Find where the given text appears and provide that cell's center as (x, y) coordinate. 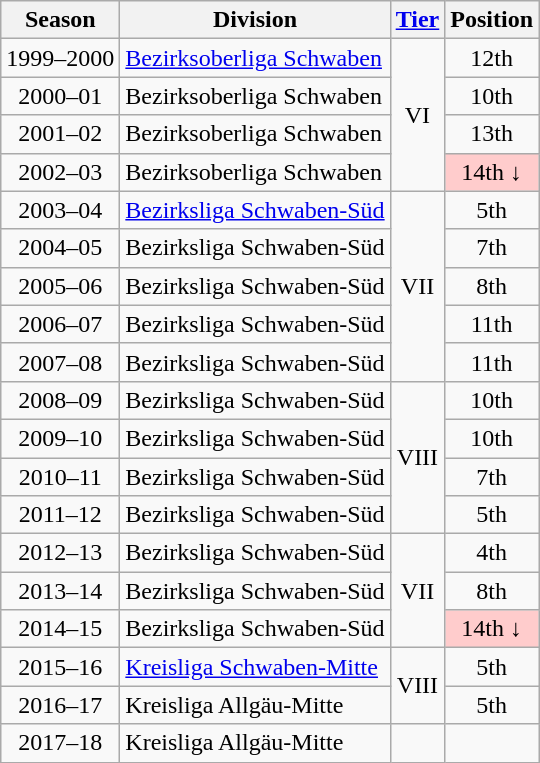
2004–05 (60, 248)
2013–14 (60, 591)
2008–09 (60, 400)
2014–15 (60, 629)
2015–16 (60, 667)
12th (492, 58)
VI (418, 115)
2005–06 (60, 286)
2003–04 (60, 210)
2007–08 (60, 362)
Division (255, 20)
4th (492, 553)
2016–17 (60, 705)
2012–13 (60, 553)
Position (492, 20)
2009–10 (60, 438)
2011–12 (60, 515)
2002–03 (60, 172)
2017–18 (60, 743)
2001–02 (60, 134)
2006–07 (60, 324)
Kreisliga Schwaben-Mitte (255, 667)
Season (60, 20)
2000–01 (60, 96)
2010–11 (60, 477)
13th (492, 134)
Tier (418, 20)
1999–2000 (60, 58)
